Pinpoint the cell where the given text exists, returning its [x, y] midpoint coordinate. 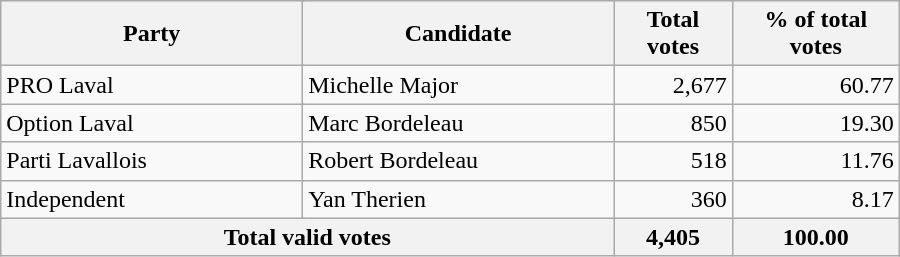
11.76 [816, 161]
850 [674, 123]
Total valid votes [308, 237]
Robert Bordeleau [458, 161]
360 [674, 199]
Marc Bordeleau [458, 123]
Independent [152, 199]
Total votes [674, 34]
Option Laval [152, 123]
100.00 [816, 237]
Party [152, 34]
4,405 [674, 237]
60.77 [816, 85]
Yan Therien [458, 199]
518 [674, 161]
% of total votes [816, 34]
2,677 [674, 85]
19.30 [816, 123]
8.17 [816, 199]
Michelle Major [458, 85]
PRO Laval [152, 85]
Candidate [458, 34]
Parti Lavallois [152, 161]
